Determine the (X, Y) coordinate at the center of the cell enclosing the given text.  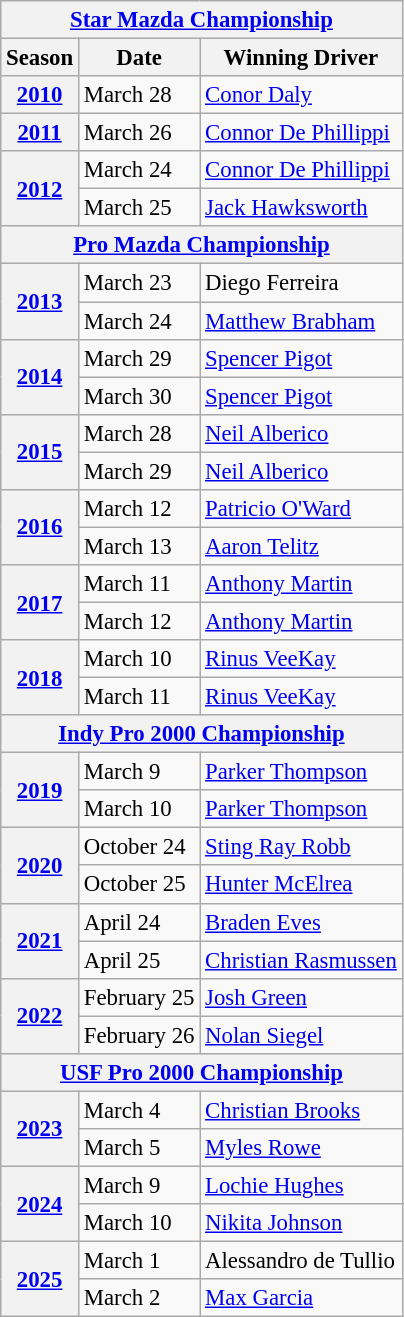
Star Mazda Championship (202, 20)
March 26 (138, 133)
Indy Pro 2000 Championship (202, 734)
2015 (40, 452)
2010 (40, 95)
April 24 (138, 922)
Winning Driver (301, 58)
2018 (40, 678)
Patricio O'Ward (301, 509)
October 24 (138, 847)
Sting Ray Robb (301, 847)
Nikita Johnson (301, 1223)
2016 (40, 528)
Matthew Brabham (301, 321)
2013 (40, 302)
March 2 (138, 1298)
2022 (40, 1016)
2024 (40, 1204)
2020 (40, 866)
Conor Daly (301, 95)
Christian Rasmussen (301, 960)
Braden Eves (301, 922)
March 13 (138, 546)
2023 (40, 1128)
Lochie Hughes (301, 1185)
Pro Mazda Championship (202, 245)
February 26 (138, 1035)
2021 (40, 940)
February 25 (138, 997)
April 25 (138, 960)
Max Garcia (301, 1298)
2012 (40, 188)
Hunter McElrea (301, 885)
Alessandro de Tullio (301, 1261)
March 23 (138, 283)
2011 (40, 133)
March 5 (138, 1148)
October 25 (138, 885)
March 1 (138, 1261)
Diego Ferreira (301, 283)
2014 (40, 376)
2019 (40, 790)
2017 (40, 602)
Aaron Telitz (301, 546)
Christian Brooks (301, 1110)
Myles Rowe (301, 1148)
Season (40, 58)
Jack Hawksworth (301, 208)
USF Pro 2000 Championship (202, 1073)
March 30 (138, 396)
March 4 (138, 1110)
Nolan Siegel (301, 1035)
2025 (40, 1280)
Josh Green (301, 997)
Date (138, 58)
March 25 (138, 208)
